Determine the [x, y] coordinate at the center of the cell enclosing the given text.  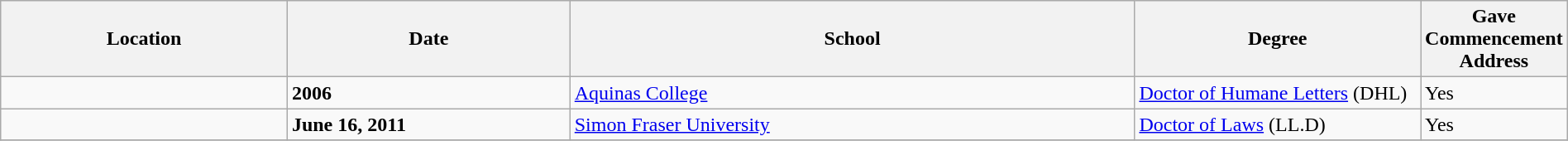
June 16, 2011 [428, 124]
2006 [428, 93]
Date [428, 39]
Location [144, 39]
School [852, 39]
Doctor of Humane Letters (DHL) [1278, 93]
Simon Fraser University [852, 124]
Doctor of Laws (LL.D) [1278, 124]
Degree [1278, 39]
Aquinas College [852, 93]
Gave Commencement Address [1494, 39]
